From the cell containing the given text, extract its center point as [x, y] coordinate. 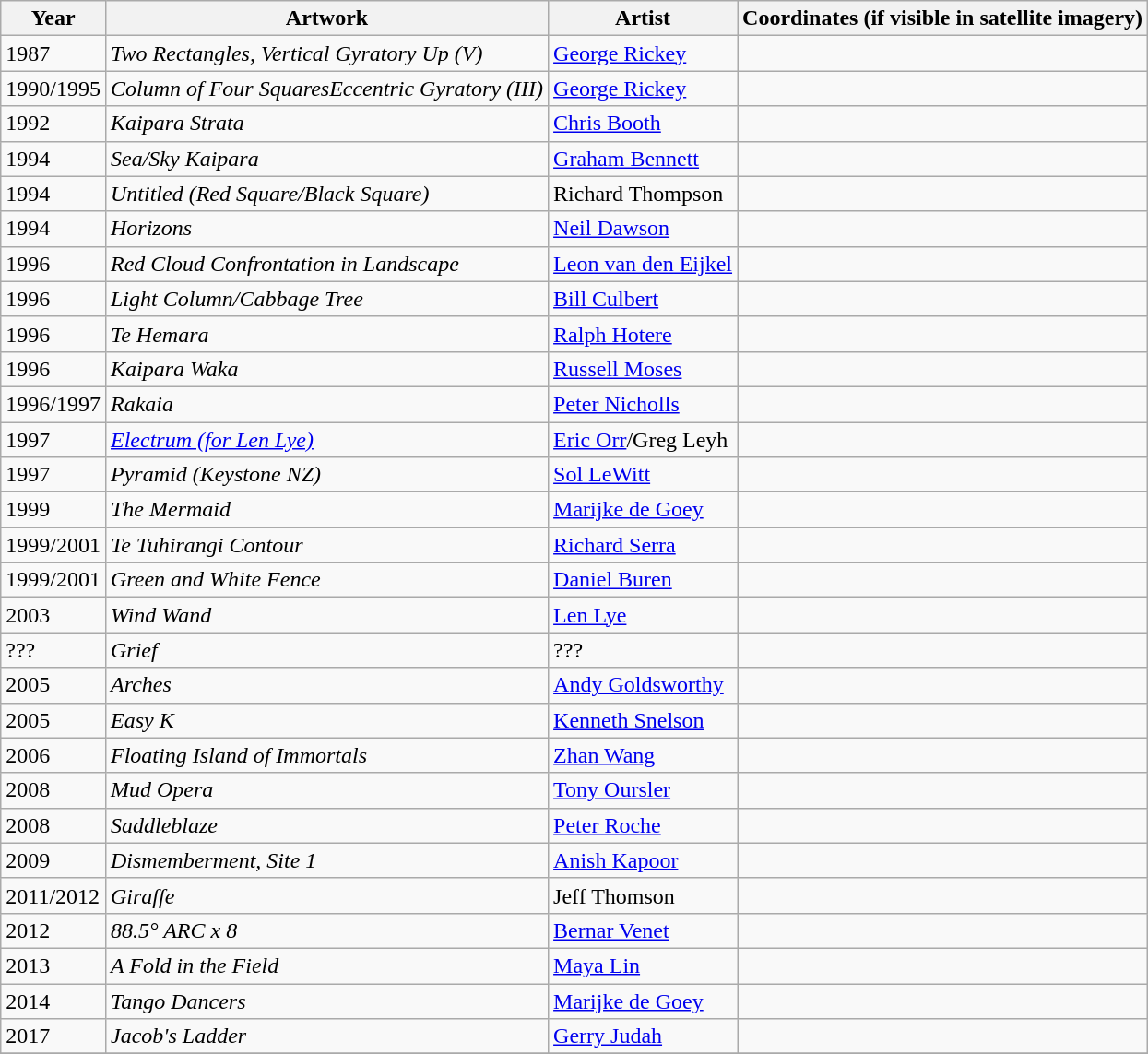
2013 [53, 965]
Bill Culbert [644, 299]
Anish Kapoor [644, 860]
Pyramid (Keystone NZ) [326, 475]
Daniel Buren [644, 580]
Kaipara Waka [326, 369]
Kenneth Snelson [644, 720]
Neil Dawson [644, 229]
Coordinates (if visible in satellite imagery) [942, 18]
Te Tuhirangi Contour [326, 545]
Richard Thompson [644, 194]
2017 [53, 1036]
Two Rectangles, Vertical Gyratory Up (V) [326, 53]
Giraffe [326, 895]
Maya Lin [644, 965]
Zhan Wang [644, 755]
2003 [53, 615]
Dismemberment, Site 1 [326, 860]
Sol LeWitt [644, 475]
Tony Oursler [644, 790]
2006 [53, 755]
Arches [326, 685]
2011/2012 [53, 895]
2014 [53, 1001]
Easy K [326, 720]
Bernar Venet [644, 930]
Jacob's Ladder [326, 1036]
Wind Wand [326, 615]
Tango Dancers [326, 1001]
Ralph Hotere [644, 334]
2009 [53, 860]
Column of Four SquaresEccentric Gyratory (III) [326, 89]
Untitled (Red Square/Black Square) [326, 194]
Andy Goldsworthy [644, 685]
1999 [53, 510]
Artwork [326, 18]
Eric Orr/Greg Leyh [644, 440]
Grief [326, 650]
2012 [53, 930]
Artist [644, 18]
Peter Nicholls [644, 404]
Chris Booth [644, 124]
Saddleblaze [326, 825]
Kaipara Strata [326, 124]
Jeff Thomson [644, 895]
Mud Opera [326, 790]
Russell Moses [644, 369]
Richard Serra [644, 545]
Leon van den Eijkel [644, 264]
1987 [53, 53]
1996/1997 [53, 404]
Peter Roche [644, 825]
Horizons [326, 229]
Electrum (for Len Lye) [326, 440]
Graham Bennett [644, 159]
Floating Island of Immortals [326, 755]
88.5° ARC x 8 [326, 930]
Gerry Judah [644, 1036]
Green and White Fence [326, 580]
1992 [53, 124]
Rakaia [326, 404]
Sea/Sky Kaipara [326, 159]
Red Cloud Confrontation in Landscape [326, 264]
Len Lye [644, 615]
1990/1995 [53, 89]
Light Column/Cabbage Tree [326, 299]
Year [53, 18]
A Fold in the Field [326, 965]
Te Hemara [326, 334]
The Mermaid [326, 510]
